Find where the given text appears and provide that cell's center as [X, Y] coordinate. 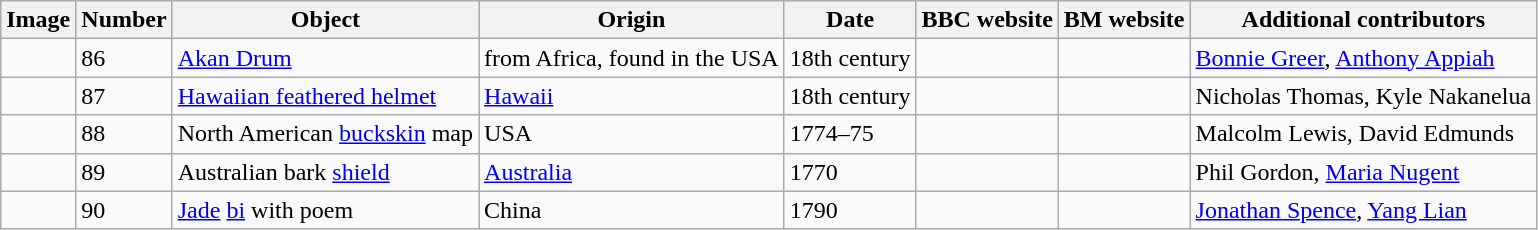
1774–75 [850, 134]
1790 [850, 210]
Akan Drum [325, 58]
Malcolm Lewis, David Edmunds [1364, 134]
from Africa, found in the USA [632, 58]
Australian bark shield [325, 172]
Number [124, 20]
BM website [1124, 20]
Australia [632, 172]
Hawaii [632, 96]
Bonnie Greer, Anthony Appiah [1364, 58]
Object [325, 20]
89 [124, 172]
90 [124, 210]
88 [124, 134]
Jonathan Spence, Yang Lian [1364, 210]
Additional contributors [1364, 20]
North American buckskin map [325, 134]
Jade bi with poem [325, 210]
Phil Gordon, Maria Nugent [1364, 172]
86 [124, 58]
Image [38, 20]
USA [632, 134]
BBC website [987, 20]
87 [124, 96]
Date [850, 20]
Nicholas Thomas, Kyle Nakanelua [1364, 96]
Origin [632, 20]
1770 [850, 172]
Hawaiian feathered helmet [325, 96]
China [632, 210]
